Return the [X, Y] coordinate for the center point of the cell that contains the specified text.  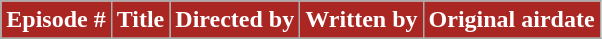
Episode # [56, 20]
Written by [362, 20]
Original airdate [512, 20]
Directed by [235, 20]
Title [140, 20]
